Find where the given text appears and provide that cell's center as (x, y) coordinate. 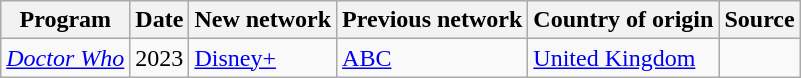
Previous network (432, 20)
Date (160, 20)
United Kingdom (624, 58)
Country of origin (624, 20)
2023 (160, 58)
Source (760, 20)
ABC (432, 58)
New network (263, 20)
Program (66, 20)
Doctor Who (66, 58)
Disney+ (263, 58)
